Locate the cell with the specified text and output its [x, y] center coordinate. 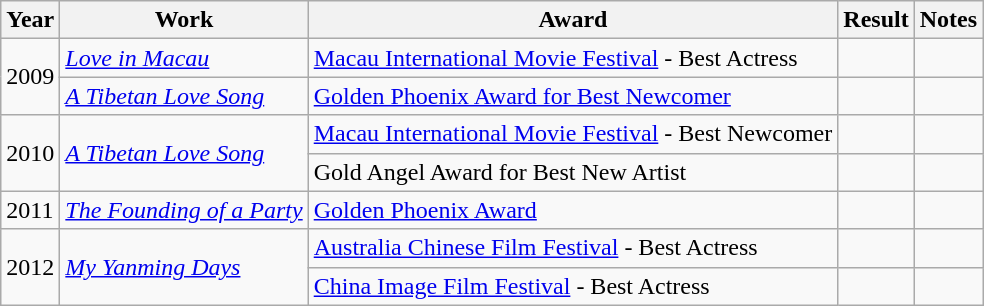
Golden Phoenix Award [573, 210]
My Yanming Days [184, 267]
The Founding of a Party [184, 210]
Golden Phoenix Award for Best Newcomer [573, 96]
Result [876, 20]
2009 [30, 77]
2010 [30, 153]
Macau International Movie Festival - Best Actress [573, 58]
China Image Film Festival - Best Actress [573, 286]
Love in Macau [184, 58]
2012 [30, 267]
Work [184, 20]
Macau International Movie Festival - Best Newcomer [573, 134]
Australia Chinese Film Festival - Best Actress [573, 248]
2011 [30, 210]
Award [573, 20]
Gold Angel Award for Best New Artist [573, 172]
Notes [948, 20]
Year [30, 20]
